Pinpoint the cell where the given text exists, returning its [x, y] midpoint coordinate. 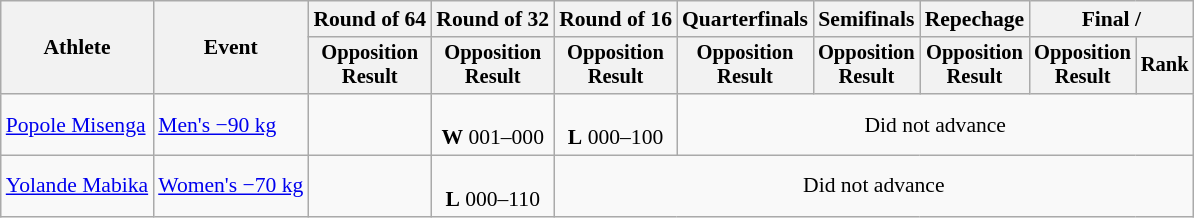
Round of 64 [370, 19]
Round of 32 [492, 19]
Quarterfinals [745, 19]
Event [230, 48]
Repechage [975, 19]
Round of 16 [616, 19]
Final / [1111, 19]
Women's −70 kg [230, 186]
Men's −90 kg [230, 124]
Popole Misenga [77, 124]
W 001–000 [492, 124]
Yolande Mabika [77, 186]
Semifinals [866, 19]
Athlete [77, 48]
Rank [1165, 66]
L 000–100 [616, 124]
L 000–110 [492, 186]
